From the cell containing the given text, extract its center point as [x, y] coordinate. 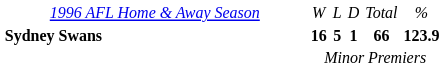
1996 AFL Home & Away Season [154, 13]
Minor Premiers [375, 58]
1 [354, 36]
D [354, 13]
W [318, 13]
16 [318, 36]
66 [382, 36]
% [422, 13]
5 [337, 36]
L [337, 13]
Sydney Swans [154, 36]
123.9 [422, 36]
Total [382, 13]
